Scan for the cell matching the given text and deliver its [x, y] coordinate at center. 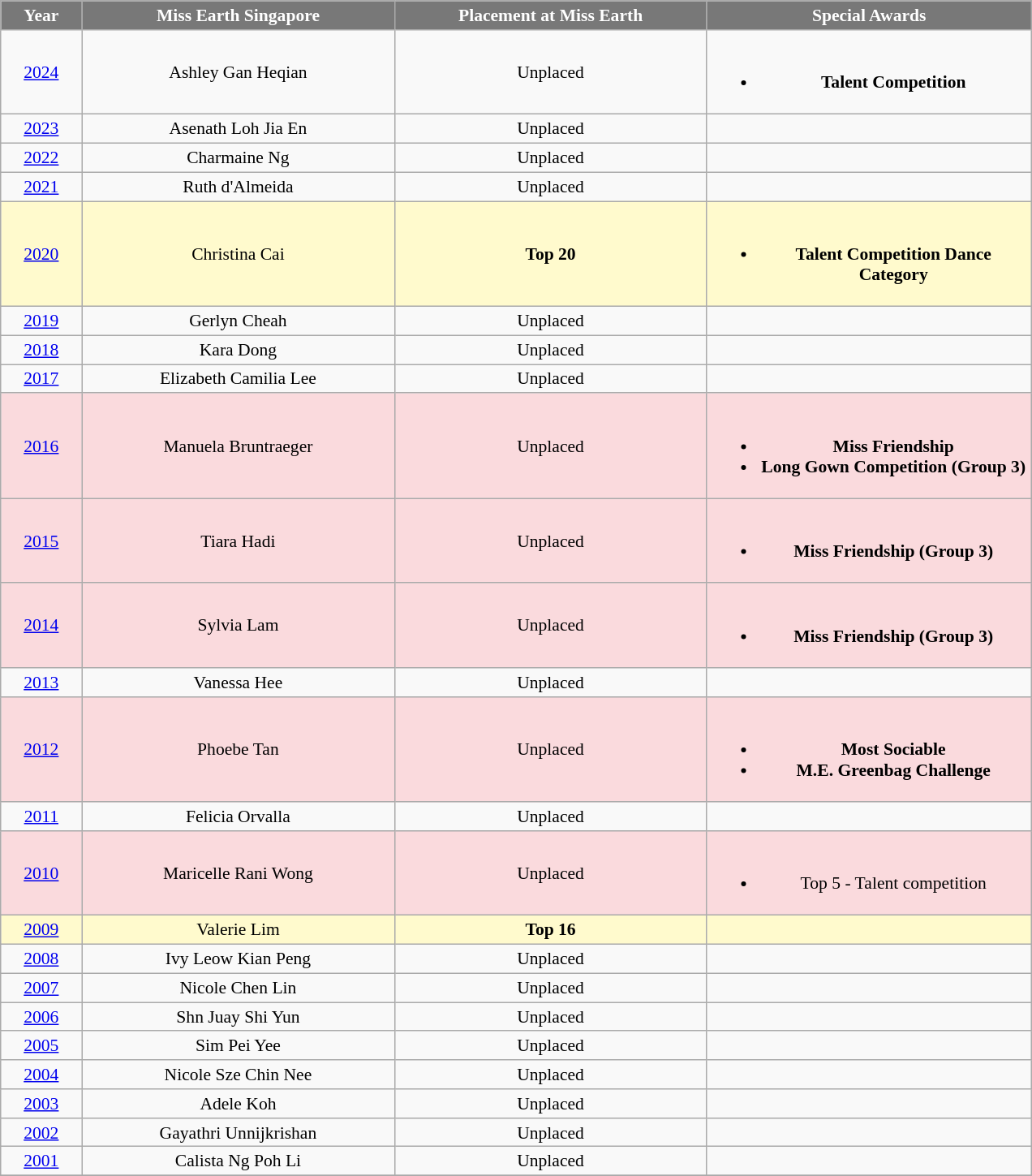
2012 [41, 750]
2002 [41, 1133]
2023 [41, 129]
2020 [41, 254]
Maricelle Rani Wong [239, 873]
Ivy Leow Kian Peng [239, 959]
Top 16 [550, 930]
2014 [41, 626]
Felicia Orvalla [239, 816]
Miss Friendship Long Gown Competition (Group 3) [869, 446]
Gayathri Unnijkrishan [239, 1133]
Phoebe Tan [239, 750]
Tiara Hadi [239, 541]
Sylvia Lam [239, 626]
Calista Ng Poh Li [239, 1161]
Top 20 [550, 254]
2015 [41, 541]
Talent Competition [869, 72]
2019 [41, 321]
2007 [41, 989]
Kara Dong [239, 350]
2016 [41, 446]
Nicole Chen Lin [239, 989]
Nicole Sze Chin Nee [239, 1075]
2001 [41, 1161]
2003 [41, 1104]
2005 [41, 1046]
Christina Cai [239, 254]
Ashley Gan Heqian [239, 72]
Asenath Loh Jia En [239, 129]
Valerie Lim [239, 930]
Talent Competition Dance Category [869, 254]
2013 [41, 683]
Charmaine Ng [239, 158]
2010 [41, 873]
2018 [41, 350]
2008 [41, 959]
2017 [41, 379]
2022 [41, 158]
Gerlyn Cheah [239, 321]
Most Sociable M.E. Greenbag Challenge [869, 750]
2021 [41, 187]
Vanessa Hee [239, 683]
Adele Koh [239, 1104]
2011 [41, 816]
2024 [41, 72]
Miss Earth Singapore [239, 15]
Special Awards [869, 15]
2006 [41, 1017]
Manuela Bruntraeger [239, 446]
Top 5 - Talent competition [869, 873]
Elizabeth Camilia Lee [239, 379]
Year [41, 15]
Placement at Miss Earth [550, 15]
Sim Pei Yee [239, 1046]
Shn Juay Shi Yun [239, 1017]
2004 [41, 1075]
Ruth d'Almeida [239, 187]
2009 [41, 930]
